Identify which cell holds the provided text, then report its (X, Y) central coordinate. 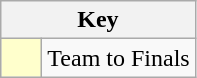
Team to Finals (118, 58)
Key (98, 20)
